For the text-containing cell, return its midpoint in [x, y] coordinate format. 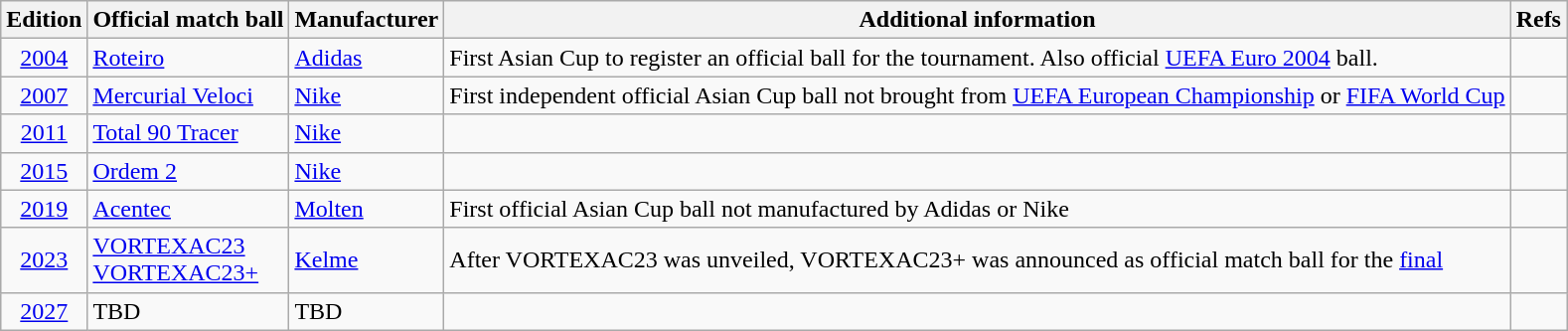
2007 [44, 95]
2019 [44, 209]
First independent official Asian Cup ball not brought from UEFA European Championship or FIFA World Cup [978, 95]
First official Asian Cup ball not manufactured by Adidas or Nike [978, 209]
2011 [44, 133]
2004 [44, 58]
Edition [44, 20]
Molten [367, 209]
Adidas [367, 58]
Ordem 2 [189, 171]
Mercurial Veloci [189, 95]
After VORTEXAC23 was unveiled, VORTEXAC23+ was announced as official match ball for the final [978, 260]
2027 [44, 311]
Acentec [189, 209]
Additional information [978, 20]
Official match ball [189, 20]
Refs [1538, 20]
Total 90 Tracer [189, 133]
VORTEXAC23VORTEXAC23+ [189, 260]
2023 [44, 260]
Kelme [367, 260]
First Asian Cup to register an official ball for the tournament. Also official UEFA Euro 2004 ball. [978, 58]
2015 [44, 171]
Manufacturer [367, 20]
Roteiro [189, 58]
